Locate the cell with the specified text and output its (x, y) center coordinate. 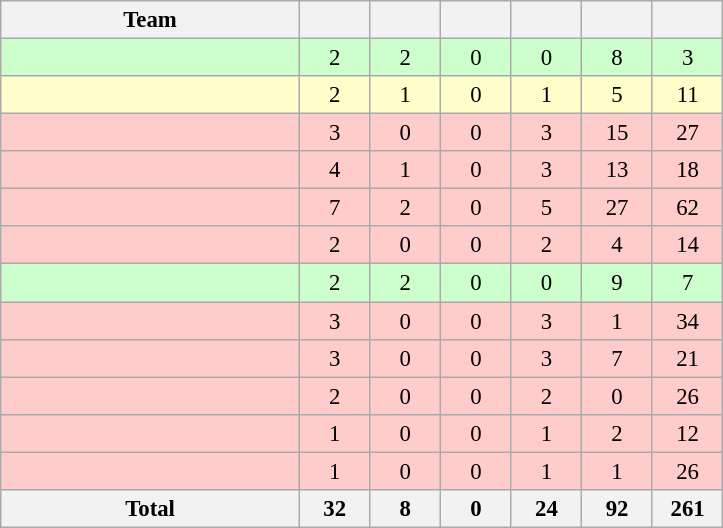
24 (546, 509)
13 (618, 170)
62 (688, 208)
34 (688, 321)
Team (150, 20)
21 (688, 358)
Total (150, 509)
9 (618, 283)
32 (334, 509)
11 (688, 95)
12 (688, 433)
15 (618, 133)
14 (688, 245)
261 (688, 509)
18 (688, 170)
92 (618, 509)
